Detect which cell encompasses the target text, then output its (x, y) center coordinate. 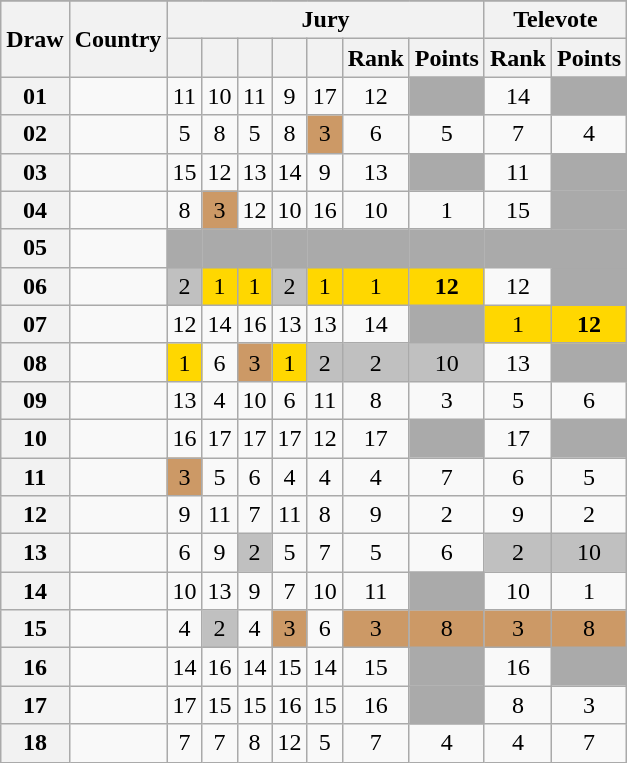
18 (35, 743)
08 (35, 362)
Draw (35, 39)
03 (35, 172)
Country (118, 39)
06 (35, 286)
09 (35, 400)
01 (35, 96)
07 (35, 324)
Jury (326, 20)
Televote (555, 20)
02 (35, 134)
05 (35, 248)
04 (35, 210)
